Scan for the cell matching the given text and deliver its [x, y] coordinate at center. 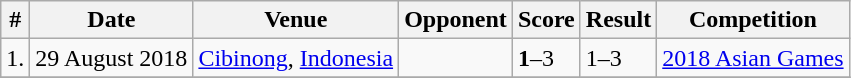
Opponent [456, 20]
29 August 2018 [112, 58]
Score [546, 20]
Result [618, 20]
Competition [753, 20]
2018 Asian Games [753, 58]
Date [112, 20]
Cibinong, Indonesia [296, 58]
1. [16, 58]
Venue [296, 20]
# [16, 20]
